Extract the [x, y] coordinate from the center of the cell holding the provided text.  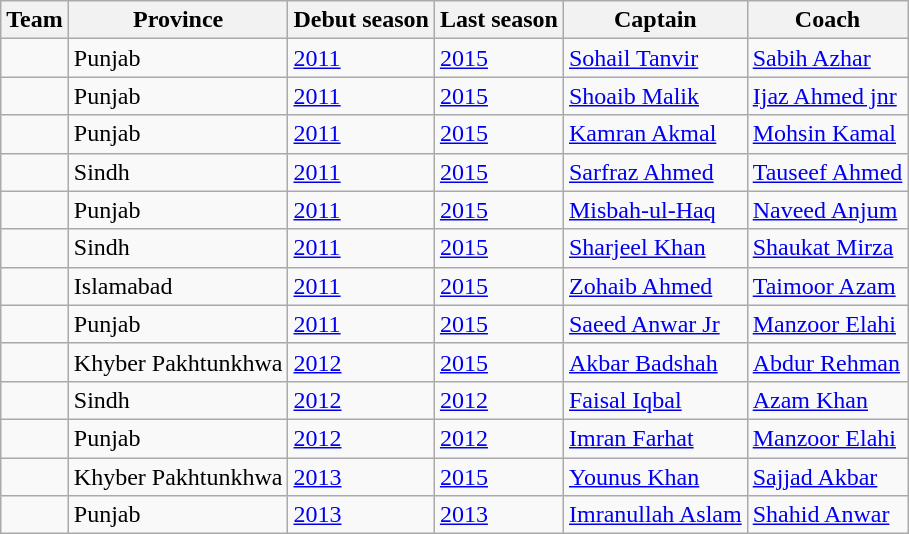
Shoaib Malik [655, 96]
Taimoor Azam [828, 286]
Captain [655, 20]
Kamran Akmal [655, 134]
Sajjad Akbar [828, 477]
Ijaz Ahmed jnr [828, 96]
Shaukat Mirza [828, 248]
Province [178, 20]
Sohail Tanvir [655, 58]
Faisal Iqbal [655, 400]
Azam Khan [828, 400]
Mohsin Kamal [828, 134]
Younus Khan [655, 477]
Imran Farhat [655, 438]
Last season [498, 20]
Tauseef Ahmed [828, 172]
Coach [828, 20]
Naveed Anjum [828, 210]
Saeed Anwar Jr [655, 324]
Sharjeel Khan [655, 248]
Misbah-ul-Haq [655, 210]
Akbar Badshah [655, 362]
Shahid Anwar [828, 515]
Sabih Azhar [828, 58]
Zohaib Ahmed [655, 286]
Debut season [361, 20]
Islamabad [178, 286]
Sarfraz Ahmed [655, 172]
Team [35, 20]
Abdur Rehman [828, 362]
Imranullah Aslam [655, 515]
